Provide the (x, y) coordinate of the cell's center where the given text is located.  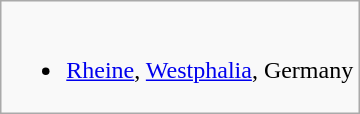
Rheine, Westphalia, Germany (180, 58)
